Identify which cell holds the provided text, then report its (x, y) central coordinate. 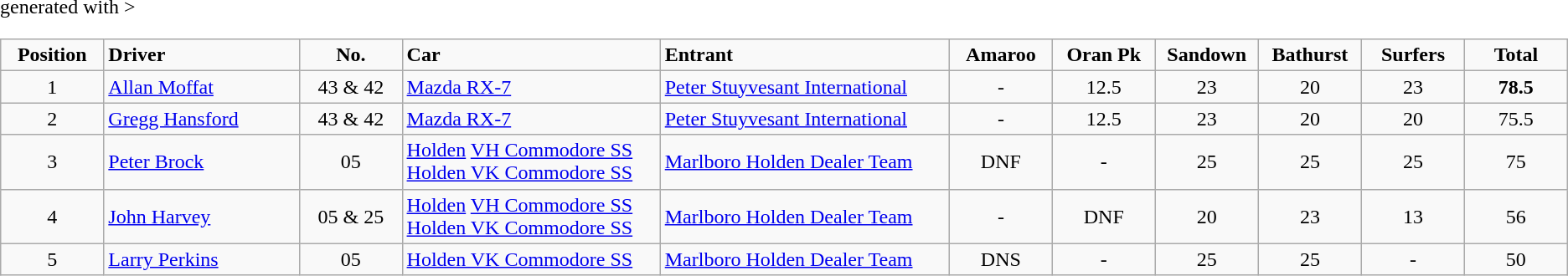
Bathurst (1310, 55)
13 (1414, 216)
Surfers (1414, 55)
Gregg Hansford (202, 119)
Allan Moffat (202, 87)
Sandown (1206, 55)
Oran Pk (1104, 55)
DNS (1000, 259)
50 (1516, 259)
John Harvey (202, 216)
Total (1516, 55)
Holden VK Commodore SS (531, 259)
3 (52, 162)
75 (1516, 162)
78.5 (1516, 87)
Car (531, 55)
4 (52, 216)
Amaroo (1000, 55)
05 & 25 (351, 216)
No. (351, 55)
Driver (202, 55)
5 (52, 259)
2 (52, 119)
1 (52, 87)
Position (52, 55)
56 (1516, 216)
Peter Brock (202, 162)
Entrant (804, 55)
Larry Perkins (202, 259)
75.5 (1516, 119)
